Find where the given text appears and provide that cell's center as [X, Y] coordinate. 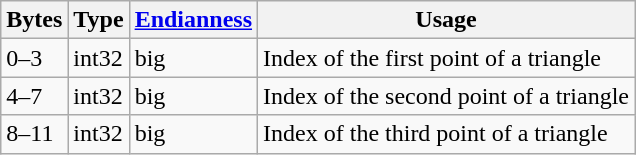
Index of the second point of a triangle [446, 96]
4–7 [34, 96]
0–3 [34, 58]
Index of the first point of a triangle [446, 58]
8–11 [34, 134]
Usage [446, 20]
Type [98, 20]
Endianness [193, 20]
Index of the third point of a triangle [446, 134]
Bytes [34, 20]
